Determine the (X, Y) coordinate at the center of the cell enclosing the given text.  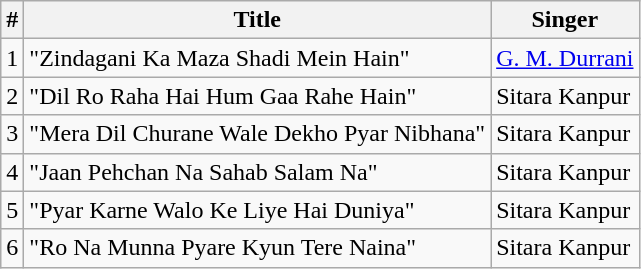
# (12, 20)
1 (12, 58)
Singer (565, 20)
2 (12, 96)
"Jaan Pehchan Na Sahab Salam Na" (258, 172)
"Mera Dil Churane Wale Dekho Pyar Nibhana" (258, 134)
"Zindagani Ka Maza Shadi Mein Hain" (258, 58)
5 (12, 210)
3 (12, 134)
"Ro Na Munna Pyare Kyun Tere Naina" (258, 248)
G. M. Durrani (565, 58)
"Pyar Karne Walo Ke Liye Hai Duniya" (258, 210)
6 (12, 248)
4 (12, 172)
Title (258, 20)
"Dil Ro Raha Hai Hum Gaa Rahe Hain" (258, 96)
